Locate the cell with the specified text and output its [x, y] center coordinate. 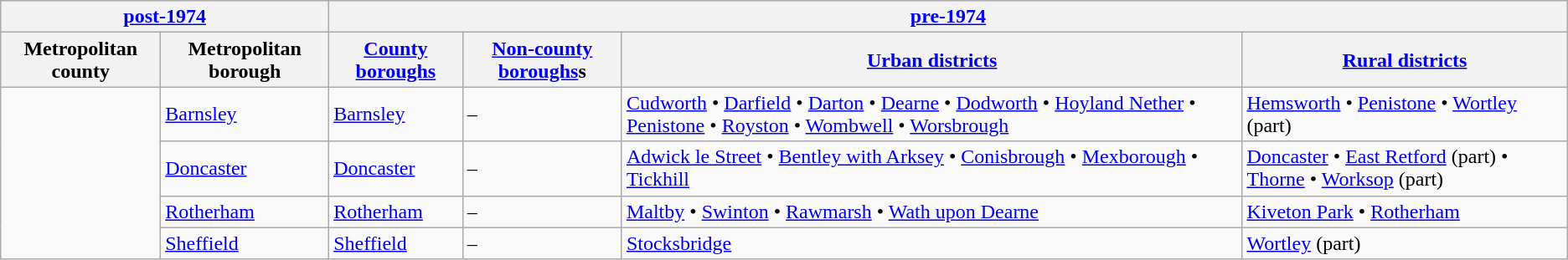
Adwick le Street • Bentley with Arksey • Conisbrough • Mexborough • Tickhill [931, 169]
Urban districts [931, 60]
County boroughs [395, 60]
Kiveton Park • Rotherham [1405, 212]
post-1974 [165, 17]
Wortley (part) [1405, 243]
Metropolitan county [80, 60]
Cudworth • Darfield • Darton • Dearne • Dodworth • Hoyland Nether • Penistone • Royston • Wombwell • Worsbrough [931, 114]
Metropolitan borough [245, 60]
Stocksbridge [931, 243]
Non-county boroughss [542, 60]
Maltby • Swinton • Rawmarsh • Wath upon Dearne [931, 212]
Doncaster • East Retford (part) • Thorne • Worksop (part) [1405, 169]
Rural districts [1405, 60]
Hemsworth • Penistone • Wortley (part) [1405, 114]
pre-1974 [948, 17]
